Identify which cell holds the provided text, then report its (x, y) central coordinate. 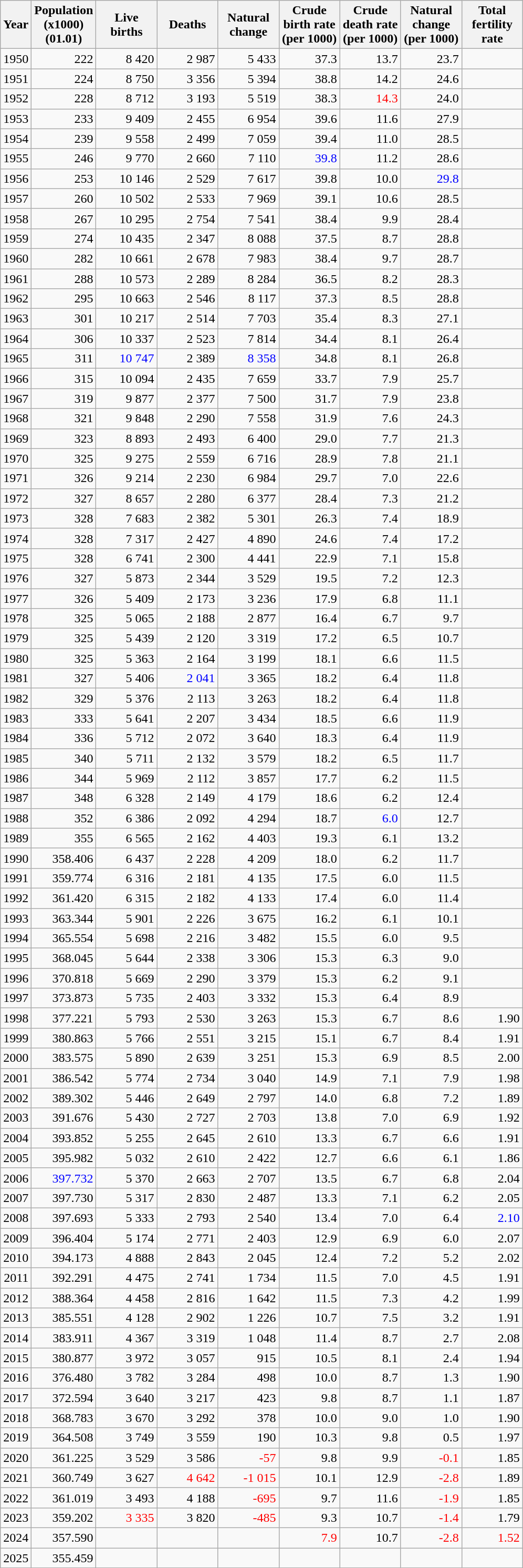
3 972 (127, 1358)
1 226 (248, 1318)
10 146 (127, 179)
2 120 (187, 639)
3 586 (187, 1458)
5 641 (127, 718)
1982 (16, 698)
9 275 (127, 458)
2006 (16, 1178)
26.8 (431, 359)
1952 (16, 99)
7 659 (248, 379)
7 814 (248, 339)
6 565 (127, 838)
9 770 (127, 159)
336 (64, 738)
3.2 (431, 1318)
29.8 (431, 179)
24.0 (431, 99)
4 475 (127, 1278)
13.2 (431, 838)
1973 (16, 518)
1989 (16, 838)
1990 (16, 858)
12.3 (431, 578)
1974 (16, 538)
1991 (16, 878)
2 427 (187, 538)
4 888 (127, 1258)
10 747 (127, 359)
915 (248, 1358)
2009 (16, 1238)
2 280 (187, 498)
39.4 (309, 139)
15.1 (309, 1038)
24.3 (431, 419)
365.554 (64, 938)
17.4 (309, 898)
357.590 (64, 1538)
29.0 (309, 438)
2014 (16, 1338)
2018 (16, 1418)
7 317 (127, 538)
37.5 (309, 238)
4 441 (248, 558)
368.045 (64, 958)
13.8 (309, 1118)
5 363 (127, 658)
Live births (127, 25)
4 294 (248, 818)
2.00 (492, 1058)
323 (64, 438)
3 306 (248, 958)
10 337 (127, 339)
4 403 (248, 838)
1992 (16, 898)
306 (64, 339)
28.9 (309, 458)
6 400 (248, 438)
3 820 (187, 1518)
1958 (16, 218)
8.9 (431, 998)
2 559 (187, 458)
2.02 (492, 1258)
8.4 (431, 1038)
-57 (248, 1458)
2 551 (187, 1038)
5 406 (127, 678)
5 065 (127, 619)
228 (64, 99)
5 698 (127, 938)
4.2 (431, 1298)
18.6 (309, 798)
2 389 (187, 359)
2.04 (492, 1178)
389.302 (64, 1098)
1.79 (492, 1518)
3 284 (187, 1378)
8 893 (127, 438)
0.5 (431, 1438)
1964 (16, 339)
2016 (16, 1378)
18.1 (309, 658)
2 514 (187, 319)
2012 (16, 1298)
2017 (16, 1398)
2 771 (187, 1238)
31.7 (309, 399)
385.551 (64, 1318)
5 446 (127, 1098)
5 370 (127, 1178)
4 458 (127, 1298)
1.52 (492, 1538)
3 217 (187, 1398)
2 092 (187, 818)
9 214 (127, 478)
288 (64, 279)
10 295 (127, 218)
423 (248, 1398)
2 540 (248, 1218)
3 292 (187, 1418)
26.3 (309, 518)
360.749 (64, 1478)
3 332 (248, 998)
5 519 (248, 99)
2 678 (187, 258)
7 969 (248, 198)
1.92 (492, 1118)
5 873 (127, 578)
253 (64, 179)
10 435 (127, 238)
6 984 (248, 478)
386.542 (64, 1078)
2000 (16, 1058)
2 207 (187, 718)
6.3 (370, 958)
1957 (16, 198)
391.676 (64, 1118)
1 642 (248, 1298)
1993 (16, 918)
28.6 (431, 159)
39.1 (309, 198)
1950 (16, 59)
2021 (16, 1478)
6 328 (127, 798)
3 365 (248, 678)
1970 (16, 458)
Crude birth rate (per 1000) (309, 25)
3 199 (248, 658)
7 617 (248, 179)
2015 (16, 1358)
3 857 (248, 778)
19.5 (309, 578)
5 255 (127, 1138)
1972 (16, 498)
1968 (16, 419)
2.7 (431, 1338)
2 173 (187, 598)
2 289 (187, 279)
2 754 (187, 218)
3 356 (187, 79)
355.459 (64, 1558)
2 435 (187, 379)
5 969 (127, 778)
36.5 (309, 279)
1961 (16, 279)
22.9 (309, 558)
358.406 (64, 858)
340 (64, 758)
1979 (16, 639)
23.7 (431, 59)
-485 (248, 1518)
274 (64, 238)
10 094 (127, 379)
301 (64, 319)
3 749 (127, 1438)
21.3 (431, 438)
7 558 (248, 419)
383.575 (64, 1058)
2 493 (187, 438)
6 386 (127, 818)
2 164 (187, 658)
5 174 (127, 1238)
1980 (16, 658)
361.420 (64, 898)
3 579 (248, 758)
1956 (16, 179)
2 987 (187, 59)
3 627 (127, 1478)
397.693 (64, 1218)
1966 (16, 379)
3 493 (127, 1498)
2 734 (187, 1078)
2 530 (187, 1018)
2.05 (492, 1198)
2025 (16, 1558)
2.08 (492, 1338)
5 333 (127, 1218)
34.8 (309, 359)
2 649 (187, 1098)
2 707 (248, 1178)
7 983 (248, 258)
2 727 (187, 1118)
1997 (16, 998)
5 793 (127, 1018)
4 128 (127, 1318)
1988 (16, 818)
1 048 (248, 1338)
5 901 (127, 918)
2 843 (187, 1258)
5 774 (127, 1078)
Year (16, 25)
2 181 (187, 878)
-1.9 (431, 1498)
25.7 (431, 379)
1987 (16, 798)
8 420 (127, 59)
38.8 (309, 79)
282 (64, 258)
2002 (16, 1098)
2011 (16, 1278)
9 848 (127, 419)
2 377 (187, 399)
2 529 (187, 179)
3 434 (248, 718)
2 660 (187, 159)
8 750 (127, 79)
2 072 (187, 738)
18.0 (309, 858)
Population (x1000) (01.01) (64, 25)
311 (64, 359)
2003 (16, 1118)
2 182 (187, 898)
1960 (16, 258)
2 132 (187, 758)
7.7 (370, 438)
2 533 (187, 198)
388.364 (64, 1298)
2 226 (187, 918)
10 663 (127, 299)
16.4 (309, 619)
344 (64, 778)
14.2 (370, 79)
1.87 (492, 1398)
2010 (16, 1258)
1.1 (431, 1398)
2 338 (187, 958)
2005 (16, 1158)
2 300 (187, 558)
393.852 (64, 1138)
2020 (16, 1458)
1981 (16, 678)
8.6 (431, 1018)
-1 015 (248, 1478)
9 558 (127, 139)
1.0 (431, 1418)
3 251 (248, 1058)
2 347 (187, 238)
13.7 (370, 59)
2 113 (187, 698)
3 782 (127, 1378)
5 669 (127, 978)
4 179 (248, 798)
3 215 (248, 1038)
6 954 (248, 119)
5 439 (127, 639)
7 703 (248, 319)
377.221 (64, 1018)
321 (64, 419)
498 (248, 1378)
1984 (16, 738)
3 193 (187, 99)
7 500 (248, 399)
8 284 (248, 279)
13.5 (309, 1178)
2019 (16, 1438)
2 645 (187, 1138)
2013 (16, 1318)
-0.1 (431, 1458)
5 317 (127, 1198)
14.3 (370, 99)
2 663 (187, 1178)
246 (64, 159)
5 712 (127, 738)
2 045 (248, 1258)
2 793 (187, 1218)
363.344 (64, 918)
333 (64, 718)
8 358 (248, 359)
6 377 (248, 498)
397.730 (64, 1198)
21.2 (431, 498)
4 209 (248, 858)
15.5 (309, 938)
Natural change (248, 25)
10 661 (127, 258)
Deaths (187, 25)
8 088 (248, 238)
1965 (16, 359)
2 162 (187, 838)
2 487 (248, 1198)
2008 (16, 1218)
372.594 (64, 1398)
1.99 (492, 1298)
2 830 (187, 1198)
23.8 (431, 399)
222 (64, 59)
348 (64, 798)
4.5 (431, 1278)
1955 (16, 159)
Crude death rate (per 1000) (370, 25)
35.4 (309, 319)
3 559 (187, 1438)
1999 (16, 1038)
8.2 (370, 279)
1994 (16, 938)
2004 (16, 1138)
2 877 (248, 619)
6 741 (127, 558)
5 711 (127, 758)
1978 (16, 619)
395.982 (64, 1158)
6 315 (127, 898)
1.3 (431, 1378)
26.4 (431, 339)
2 455 (187, 119)
1963 (16, 319)
260 (64, 198)
5 376 (127, 698)
22.6 (431, 478)
10.6 (370, 198)
295 (64, 299)
2.4 (431, 1358)
3 335 (127, 1518)
359.774 (64, 878)
7 110 (248, 159)
33.7 (309, 379)
1 734 (248, 1278)
7.5 (370, 1318)
8.3 (370, 319)
2 188 (187, 619)
1954 (16, 139)
8 117 (248, 299)
3 057 (187, 1358)
9.1 (431, 978)
1.86 (492, 1158)
28.3 (431, 279)
1975 (16, 558)
9.3 (309, 1518)
224 (64, 79)
28.7 (431, 258)
10 217 (127, 319)
9 877 (127, 399)
Natural change (per 1000) (431, 25)
2023 (16, 1518)
-695 (248, 1498)
7 541 (248, 218)
359.202 (64, 1518)
2 703 (248, 1118)
6 316 (127, 878)
8 657 (127, 498)
10 573 (127, 279)
9.5 (431, 938)
383.911 (64, 1338)
329 (64, 698)
3 670 (127, 1418)
29.7 (309, 478)
1.98 (492, 1078)
2 112 (187, 778)
4 367 (127, 1338)
17.5 (309, 878)
5 433 (248, 59)
2 639 (187, 1058)
5 032 (127, 1158)
11.1 (431, 598)
267 (64, 218)
7.8 (370, 458)
2 797 (248, 1098)
1962 (16, 299)
1977 (16, 598)
9 409 (127, 119)
39.6 (309, 119)
1998 (16, 1018)
1983 (16, 718)
2 041 (187, 678)
7.6 (370, 419)
5 766 (127, 1038)
2 523 (187, 339)
6 437 (127, 858)
18.5 (309, 718)
361.019 (64, 1498)
380.877 (64, 1358)
7 683 (127, 518)
1985 (16, 758)
370.818 (64, 978)
3 379 (248, 978)
10.5 (309, 1358)
4 642 (187, 1478)
38.3 (309, 99)
2 230 (187, 478)
17.7 (309, 778)
13.4 (309, 1218)
352 (64, 818)
11.0 (370, 139)
1.94 (492, 1358)
14.0 (309, 1098)
2 149 (187, 798)
394.173 (64, 1258)
16.2 (309, 918)
17.9 (309, 598)
2 382 (187, 518)
2 902 (187, 1318)
14.9 (309, 1078)
378 (248, 1418)
2 344 (187, 578)
5.2 (431, 1258)
15.8 (431, 558)
2001 (16, 1078)
2.10 (492, 1218)
380.863 (64, 1038)
355 (64, 838)
27.1 (431, 319)
2 216 (187, 938)
397.732 (64, 1178)
5 644 (127, 958)
2024 (16, 1538)
1.97 (492, 1438)
2 546 (187, 299)
1976 (16, 578)
368.783 (64, 1418)
2007 (16, 1198)
31.9 (309, 419)
18.9 (431, 518)
5 890 (127, 1058)
1995 (16, 958)
392.291 (64, 1278)
-1.4 (431, 1518)
18.3 (309, 738)
2022 (16, 1498)
319 (64, 399)
5 394 (248, 79)
3 482 (248, 938)
364.508 (64, 1438)
1971 (16, 478)
376.480 (64, 1378)
2 228 (187, 858)
315 (64, 379)
396.404 (64, 1238)
239 (64, 139)
6 716 (248, 458)
4 133 (248, 898)
5 735 (127, 998)
8 712 (127, 99)
10 502 (127, 198)
5 430 (127, 1118)
3 675 (248, 918)
4 188 (187, 1498)
1951 (16, 79)
361.225 (64, 1458)
4 890 (248, 538)
Total fertility rate (492, 25)
34.4 (309, 339)
19.3 (309, 838)
3 040 (248, 1078)
18.7 (309, 818)
1959 (16, 238)
1953 (16, 119)
2 422 (248, 1158)
27.9 (431, 119)
2 499 (187, 139)
3 236 (248, 598)
5 409 (127, 598)
11.2 (370, 159)
190 (248, 1438)
1967 (16, 399)
5 301 (248, 518)
2 741 (187, 1278)
1969 (16, 438)
7 059 (248, 139)
233 (64, 119)
21.1 (431, 458)
1996 (16, 978)
373.873 (64, 998)
1986 (16, 778)
2.07 (492, 1238)
2 816 (187, 1298)
4 135 (248, 878)
10.3 (309, 1438)
